Return the [X, Y] coordinate for the center point of the cell that contains the specified text.  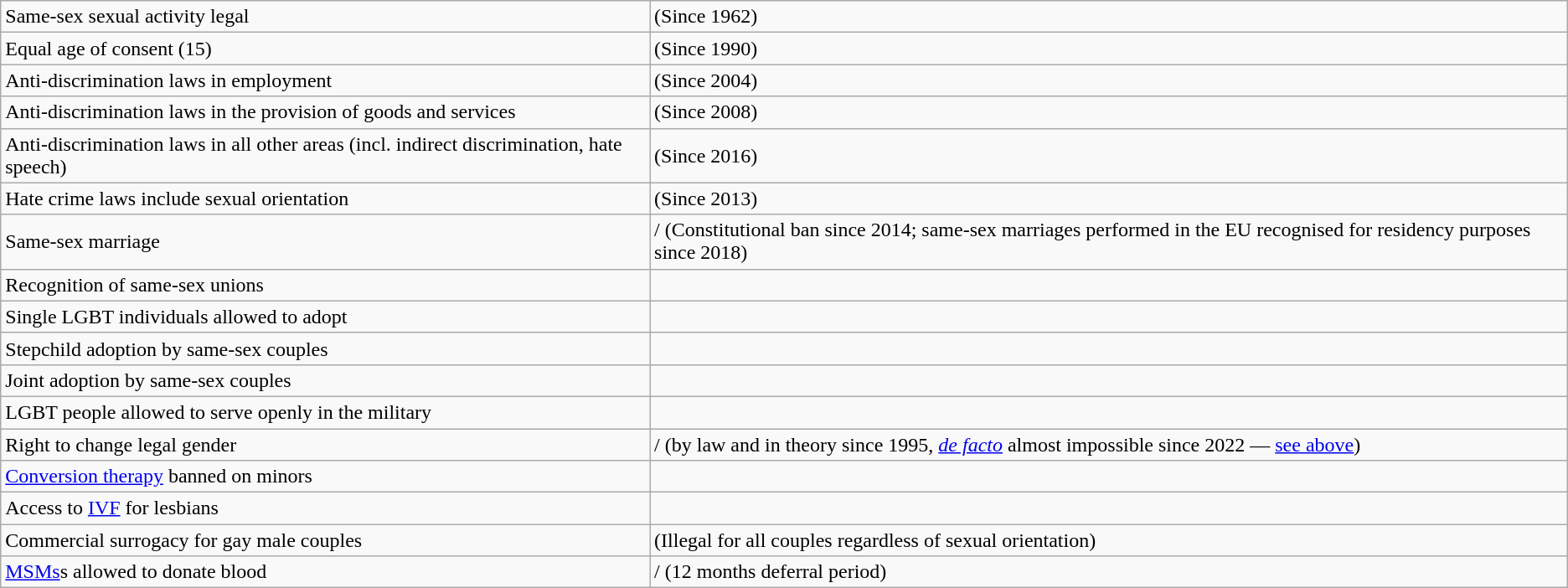
Anti-discrimination laws in the provision of goods and services [325, 112]
Stepchild adoption by same-sex couples [325, 348]
(Since 2008) [1109, 112]
Conversion therapy banned on minors [325, 477]
Hate crime laws include sexual orientation [325, 199]
Commercial surrogacy for gay male couples [325, 540]
(Illegal for all couples regardless of sexual orientation) [1109, 540]
Anti-discrimination laws in all other areas (incl. indirect discrimination, hate speech) [325, 156]
Equal age of consent (15) [325, 49]
/ (Constitutional ban since 2014; same-sex marriages performed in the EU recognised for residency purposes since 2018) [1109, 241]
(Since 2004) [1109, 80]
LGBT people allowed to serve openly in the military [325, 412]
Right to change legal gender [325, 445]
(Since 1962) [1109, 17]
Joint adoption by same-sex couples [325, 380]
Recognition of same-sex unions [325, 285]
/ (12 months deferral period) [1109, 572]
(Since 1990) [1109, 49]
Same-sex marriage [325, 241]
/ (by law and in theory since 1995, de facto almost impossible since 2022 — see above) [1109, 445]
Single LGBT individuals allowed to adopt [325, 317]
(Since 2013) [1109, 199]
Same-sex sexual activity legal [325, 17]
MSMss allowed to donate blood [325, 572]
(Since 2016) [1109, 156]
Anti-discrimination laws in employment [325, 80]
Access to IVF for lesbians [325, 508]
